Identify which cell holds the provided text, then report its (X, Y) central coordinate. 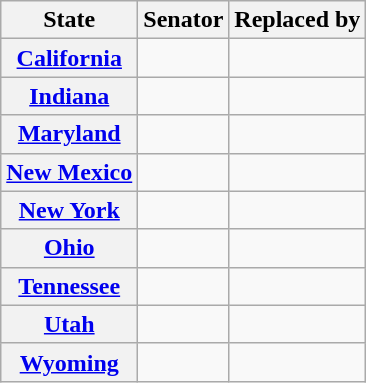
Wyoming (70, 362)
Replaced by (298, 20)
State (70, 20)
Indiana (70, 96)
Utah (70, 324)
Senator (184, 20)
Maryland (70, 134)
New York (70, 210)
New Mexico (70, 172)
Tennessee (70, 286)
California (70, 58)
Ohio (70, 248)
